Find where the given text appears and provide that cell's center as [X, Y] coordinate. 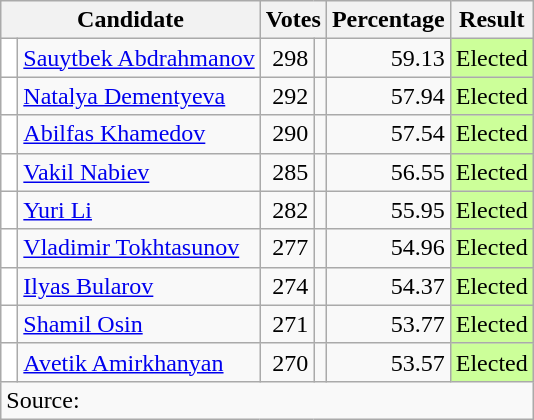
53.57 [388, 362]
54.37 [388, 286]
57.94 [388, 96]
Abilfas Khamedov [139, 134]
Avetik Amirkhanyan [139, 362]
57.54 [388, 134]
Votes [293, 20]
Sauytbek Abdrahmanov [139, 58]
55.95 [388, 210]
271 [287, 324]
Candidate [130, 20]
277 [287, 248]
56.55 [388, 172]
285 [287, 172]
Yuri Li [139, 210]
Ilyas Bularov [139, 286]
54.96 [388, 248]
298 [287, 58]
282 [287, 210]
Natalya Dementyeva [139, 96]
59.13 [388, 58]
Vakil Nabiev [139, 172]
274 [287, 286]
292 [287, 96]
Shamil Osin [139, 324]
Source: [268, 400]
Vladimir Tokhtasunov [139, 248]
Percentage [388, 20]
Result [492, 20]
270 [287, 362]
290 [287, 134]
53.77 [388, 324]
